Identify which cell holds the provided text, then report its (x, y) central coordinate. 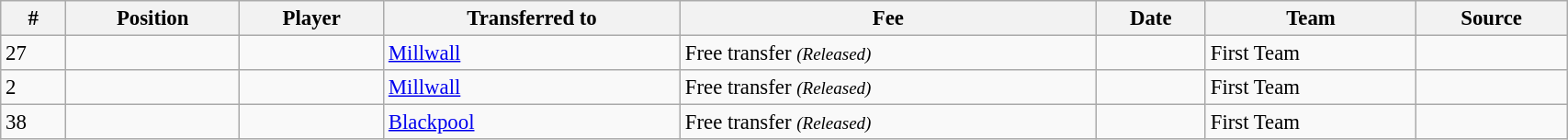
Team (1310, 18)
Blackpool (533, 122)
27 (33, 53)
# (33, 18)
38 (33, 122)
Source (1492, 18)
Fee (887, 18)
Position (152, 18)
Player (312, 18)
2 (33, 87)
Date (1150, 18)
Transferred to (533, 18)
